Pinpoint the cell where the given text exists, returning its [x, y] midpoint coordinate. 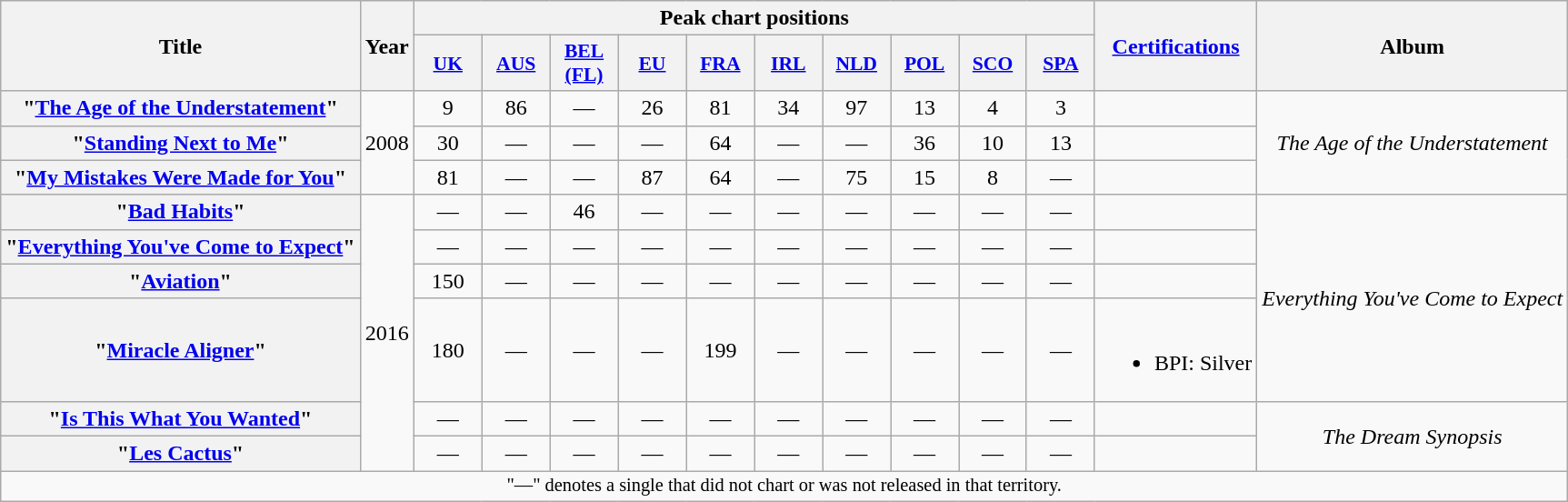
FRA [720, 64]
The Dream Synopsis [1413, 436]
9 [447, 108]
199 [720, 349]
180 [447, 349]
BPI: Silver [1175, 349]
4 [993, 108]
15 [925, 177]
UK [447, 64]
"Les Cactus" [180, 453]
"The Age of the Understatement" [180, 108]
8 [993, 177]
"My Mistakes Were Made for You" [180, 177]
46 [584, 212]
POL [925, 64]
"Bad Habits" [180, 212]
2008 [387, 143]
The Age of the Understatement [1413, 143]
AUS [516, 64]
86 [516, 108]
Title [180, 45]
Album [1413, 45]
97 [856, 108]
150 [447, 281]
Peak chart positions [754, 18]
IRL [789, 64]
3 [1060, 108]
30 [447, 143]
34 [789, 108]
Year [387, 45]
"Aviation" [180, 281]
26 [653, 108]
"Standing Next to Me" [180, 143]
75 [856, 177]
Everything You've Come to Expect [1413, 298]
SCO [993, 64]
2016 [387, 333]
NLD [856, 64]
"Everything You've Come to Expect" [180, 246]
SPA [1060, 64]
10 [993, 143]
"—" denotes a single that did not chart or was not released in that territory. [784, 487]
36 [925, 143]
Certifications [1175, 45]
BEL(FL) [584, 64]
"Is This What You Wanted" [180, 418]
87 [653, 177]
"Miracle Aligner" [180, 349]
EU [653, 64]
